Identify which cell holds the provided text, then report its [X, Y] central coordinate. 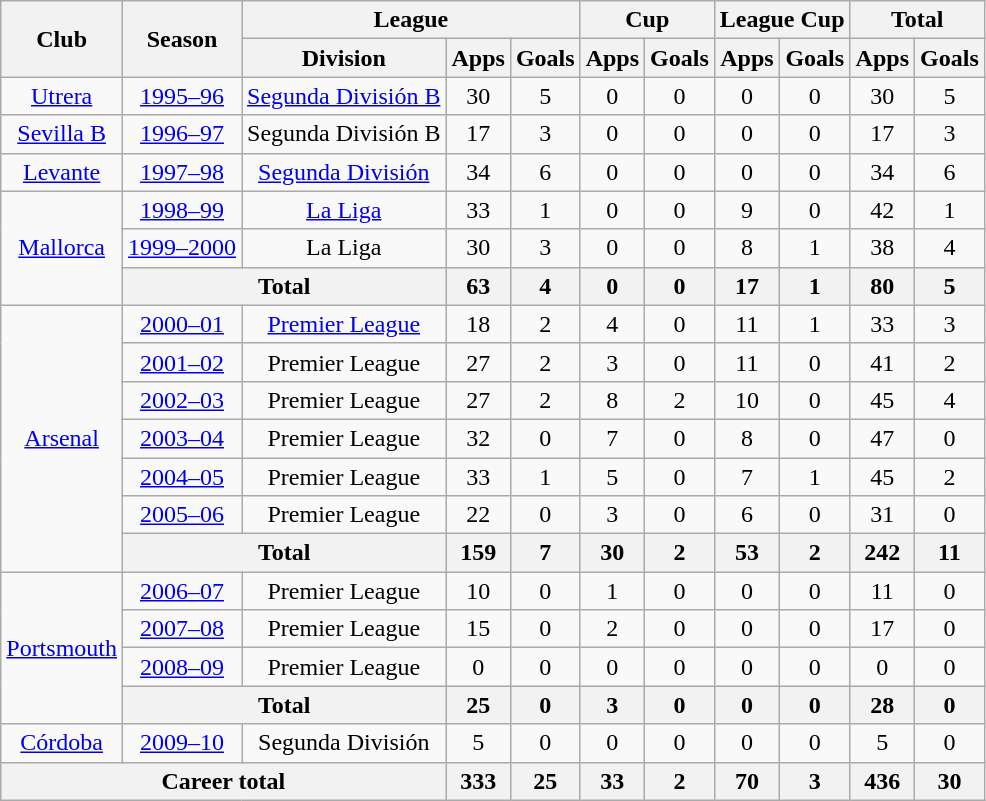
70 [746, 781]
League Cup [782, 20]
2001–02 [182, 362]
1995–96 [182, 96]
Utrera [62, 96]
2002–03 [182, 400]
18 [478, 324]
Arsenal [62, 438]
2005–06 [182, 515]
2009–10 [182, 743]
15 [478, 629]
333 [478, 781]
9 [746, 210]
1998–99 [182, 210]
Portsmouth [62, 648]
28 [882, 705]
53 [746, 553]
Career total [224, 781]
Cup [647, 20]
38 [882, 248]
2007–08 [182, 629]
42 [882, 210]
2003–04 [182, 438]
63 [478, 286]
Córdoba [62, 743]
1997–98 [182, 172]
2008–09 [182, 667]
1999–2000 [182, 248]
Season [182, 39]
Division [344, 58]
Sevilla B [62, 134]
41 [882, 362]
Levante [62, 172]
80 [882, 286]
242 [882, 553]
League [412, 20]
2000–01 [182, 324]
31 [882, 515]
Club [62, 39]
2004–05 [182, 477]
22 [478, 515]
47 [882, 438]
2006–07 [182, 591]
32 [478, 438]
1996–97 [182, 134]
436 [882, 781]
159 [478, 553]
Mallorca [62, 248]
